Search for the cell housing the specified text and yield its (X, Y) center coordinate. 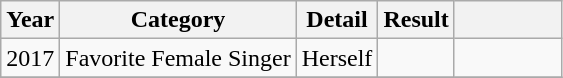
Detail (337, 20)
Category (178, 20)
Result (416, 20)
Herself (337, 58)
Favorite Female Singer (178, 58)
2017 (30, 58)
Year (30, 20)
